Determine the [x, y] coordinate at the center of the cell enclosing the given text.  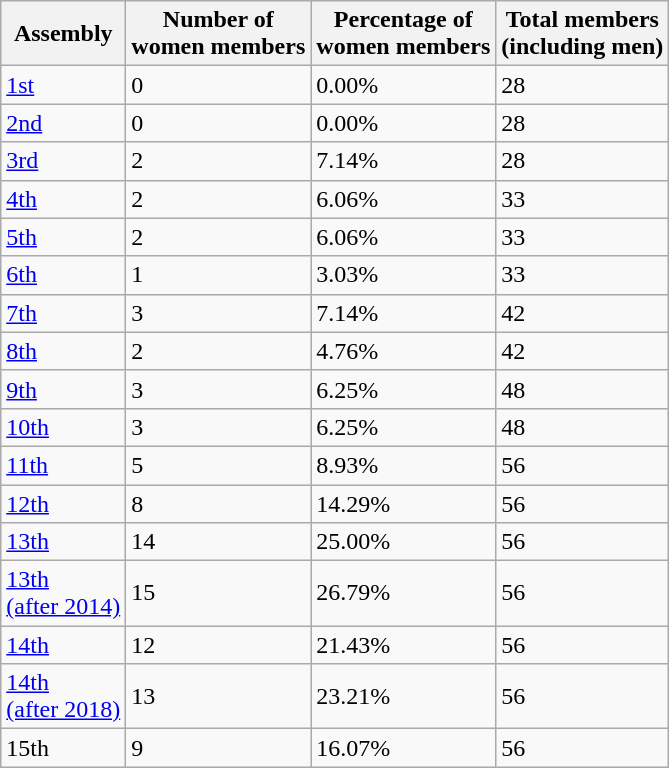
8th [64, 351]
7th [64, 313]
14th [64, 645]
15th [64, 748]
16.07% [404, 748]
6th [64, 275]
15 [218, 594]
13th(after 2014) [64, 594]
14 [218, 542]
4.76% [404, 351]
14th(after 2018) [64, 696]
10th [64, 427]
13 [218, 696]
12th [64, 503]
9th [64, 389]
4th [64, 199]
23.21% [404, 696]
Percentage ofwomen members [404, 34]
1st [64, 85]
Total members(including men) [582, 34]
5 [218, 465]
14.29% [404, 503]
3rd [64, 161]
8 [218, 503]
11th [64, 465]
12 [218, 645]
3.03% [404, 275]
2nd [64, 123]
Number ofwomen members [218, 34]
Assembly [64, 34]
25.00% [404, 542]
9 [218, 748]
26.79% [404, 594]
21.43% [404, 645]
8.93% [404, 465]
5th [64, 237]
1 [218, 275]
13th [64, 542]
